Determine the (X, Y) coordinate at the center of the cell enclosing the given text.  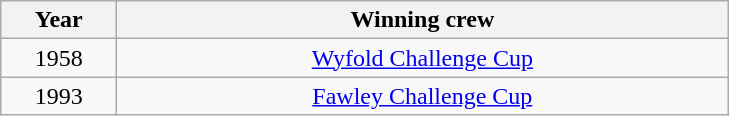
Winning crew (422, 20)
Year (59, 20)
Fawley Challenge Cup (422, 96)
1993 (59, 96)
Wyfold Challenge Cup (422, 58)
1958 (59, 58)
